Locate the cell with the specified text and output its [X, Y] center coordinate. 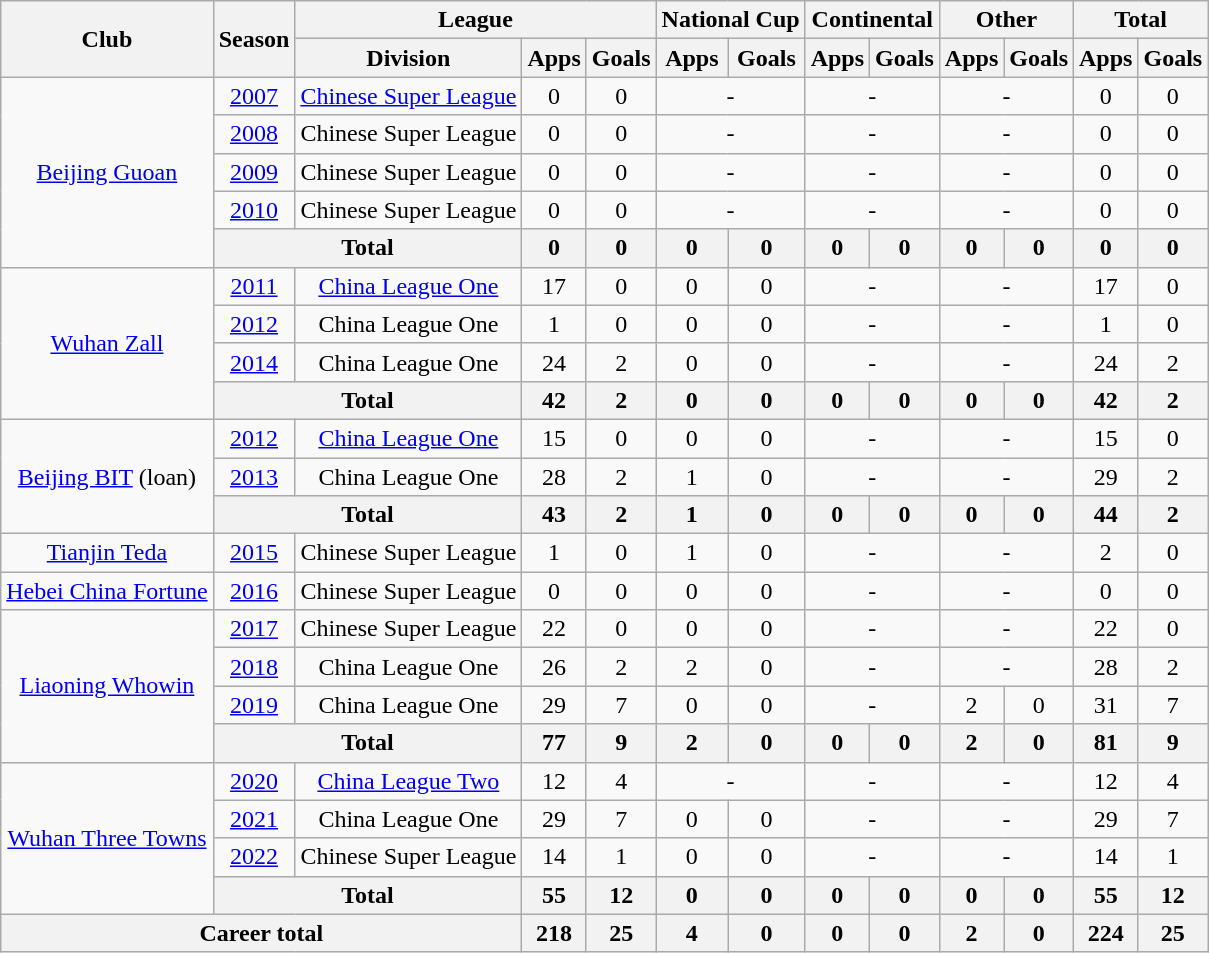
League [476, 20]
2016 [254, 591]
Tianjin Teda [107, 553]
2018 [254, 667]
2008 [254, 134]
Hebei China Fortune [107, 591]
Wuhan Three Towns [107, 838]
Beijing Guoan [107, 172]
2015 [254, 553]
Season [254, 39]
2017 [254, 629]
224 [1106, 933]
26 [554, 667]
Club [107, 39]
2021 [254, 819]
2022 [254, 857]
31 [1106, 705]
Beijing BIT (loan) [107, 476]
Liaoning Whowin [107, 686]
Continental [872, 20]
81 [1106, 743]
Career total [262, 933]
Division [408, 58]
2011 [254, 286]
Wuhan Zall [107, 343]
2009 [254, 172]
National Cup [730, 20]
2013 [254, 477]
2019 [254, 705]
218 [554, 933]
2010 [254, 210]
2020 [254, 781]
Other [1006, 20]
2014 [254, 362]
44 [1106, 515]
43 [554, 515]
2007 [254, 96]
China League Two [408, 781]
77 [554, 743]
